Capture the cell that displays the provided text and extract its (x, y) central coordinate. 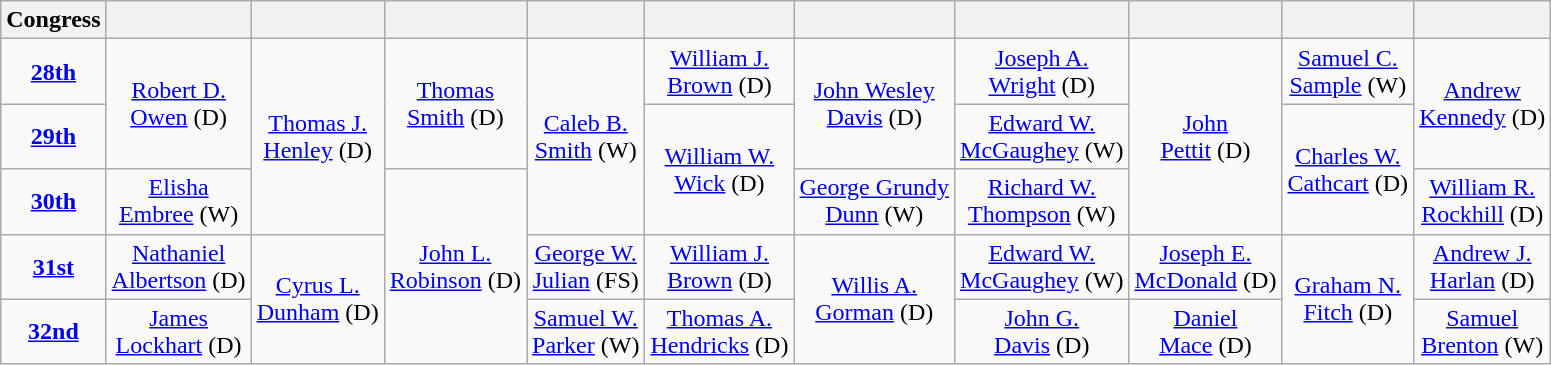
Joseph A.Wright (D) (1042, 72)
JohnPettit (D) (1206, 136)
ElishaEmbree (W) (178, 202)
DanielMace (D) (1206, 332)
John L.Robinson (D) (455, 266)
NathanielAlbertson (D) (178, 266)
Samuel W.Parker (W) (586, 332)
Joseph E.McDonald (D) (1206, 266)
ThomasSmith (D) (455, 104)
32nd (54, 332)
29th (54, 136)
John G.Davis (D) (1042, 332)
Caleb B.Smith (W) (586, 136)
Robert D.Owen (D) (178, 104)
Willis A.Gorman (D) (874, 299)
Charles W.Cathcart (D) (1348, 169)
28th (54, 72)
William W.Wick (D) (720, 169)
30th (54, 202)
George GrundyDunn (W) (874, 202)
Andrew J.Harlan (D) (1482, 266)
JamesLockhart (D) (178, 332)
John WesleyDavis (D) (874, 104)
31st (54, 266)
Thomas A.Hendricks (D) (720, 332)
Samuel C.Sample (W) (1348, 72)
Richard W.Thompson (W) (1042, 202)
Cyrus L.Dunham (D) (318, 299)
Graham N.Fitch (D) (1348, 299)
SamuelBrenton (W) (1482, 332)
Thomas J.Henley (D) (318, 136)
Congress (54, 20)
George W.Julian (FS) (586, 266)
William R.Rockhill (D) (1482, 202)
AndrewKennedy (D) (1482, 104)
